Pinpoint the cell where the given text exists, returning its [X, Y] midpoint coordinate. 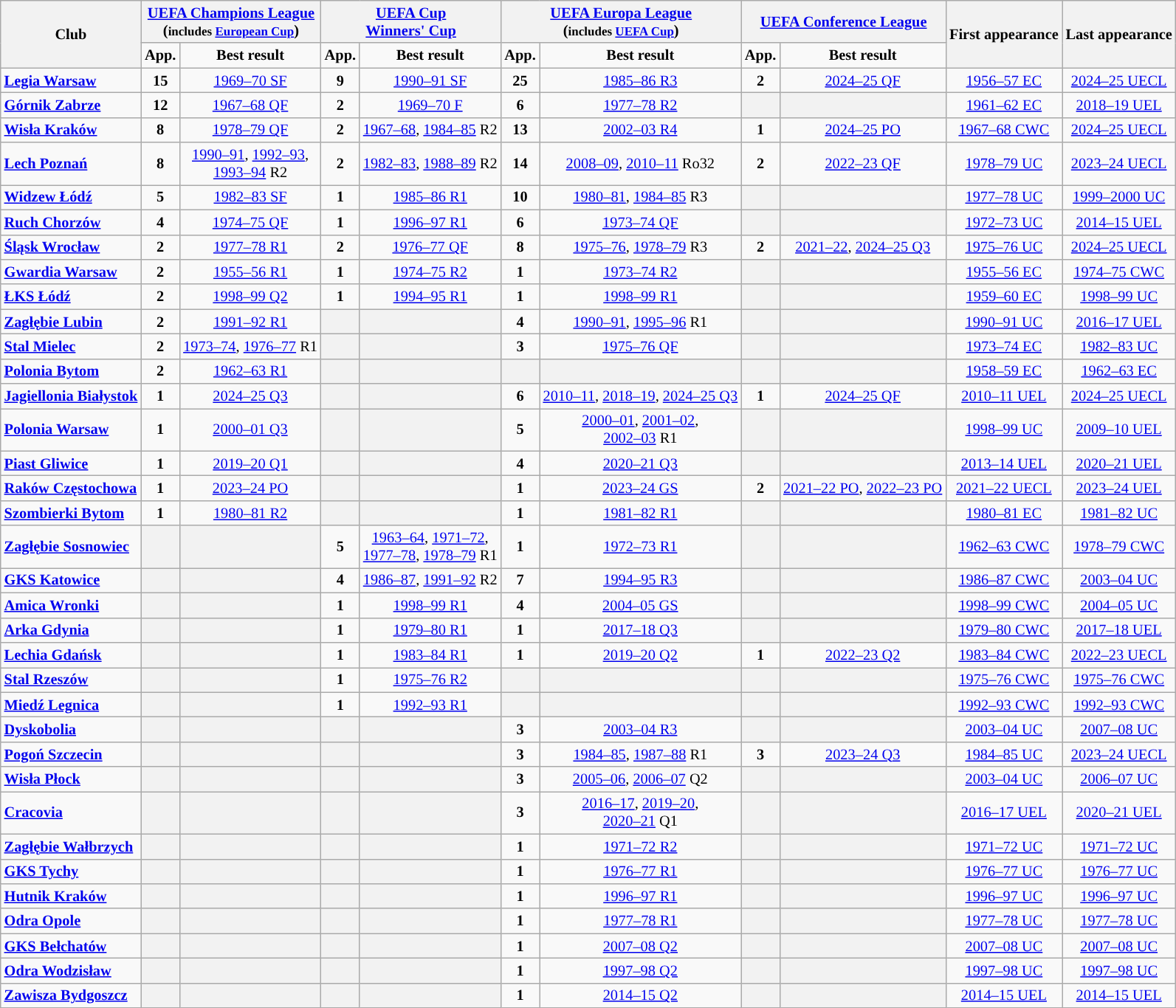
1959–60 EC [1004, 297]
2019–20 Q1 [250, 463]
2003–04 R3 [641, 729]
1978–79 UC [1004, 164]
2014–15 Q2 [641, 995]
Jagiellonia Białystok [71, 396]
2024–25 Q3 [250, 396]
1955–56 R1 [250, 272]
1961–62 EC [1004, 105]
1980–81 R2 [250, 513]
Cracovia [71, 812]
1985–86 R1 [430, 197]
Polonia Warsaw [71, 429]
1962–63 R1 [250, 371]
2002–03 R4 [641, 130]
10 [520, 197]
UEFA Conference League [843, 21]
1974–75 CWC [1119, 272]
1992–93 R1 [430, 705]
Piast Gliwice [71, 463]
1983–84 R1 [430, 655]
Stal Mielec [71, 346]
GKS Katowice [71, 580]
2021–22, 2024–25 Q3 [862, 247]
2006–07 UC [1119, 779]
2021–22 UECL [1004, 488]
Club [71, 34]
Zawisza Bydgoszcz [71, 995]
12 [160, 105]
1967–68 QF [250, 105]
1975–76 R2 [430, 680]
1998–99 CWC [1004, 605]
Śląsk Wrocław [71, 247]
2010–11 UEL [1004, 396]
1973–74, 1976–77 R1 [250, 346]
1967–68 CWC [1004, 130]
Miedź Legnica [71, 705]
2018–19 UEL [1119, 105]
1974–75 R2 [430, 272]
Lechia Gdańsk [71, 655]
1985–86 R3 [641, 80]
2023–24 Q3 [862, 754]
15 [160, 80]
Gwardia Warsaw [71, 272]
Widzew Łódź [71, 197]
2023–24 PO [250, 488]
1976–77 QF [430, 247]
First appearance [1004, 34]
Wisła Płock [71, 779]
Zagłębie Sosnowiec [71, 547]
Górnik Zabrze [71, 105]
9 [340, 80]
2021–22 PO, 2022–23 PO [862, 488]
1991–92 R1 [250, 322]
1990–91, 1992–93,1993–94 R2 [250, 164]
2004–05 GS [641, 605]
1999–2000 UC [1119, 197]
2017–18 Q3 [641, 630]
1962–63 EC [1119, 371]
2008–09, 2010–11 Ro32 [641, 164]
Stal Rzeszów [71, 680]
GKS Bełchatów [71, 946]
Raków Częstochowa [71, 488]
ŁKS Łódź [71, 297]
Amica Wronki [71, 605]
1973–74 R2 [641, 272]
1984–85, 1987–88 R1 [641, 754]
2024–25 PO [862, 130]
1990–91 UC [1004, 322]
Polonia Bytom [71, 371]
2007–08 Q2 [641, 946]
1978–79 CWC [1119, 547]
2009–10 UEL [1119, 429]
1980–81 EC [1004, 513]
2000–01 Q3 [250, 429]
1983–84 CWC [1004, 655]
1982–83 UC [1119, 346]
Odra Wodzisław [71, 970]
Wisła Kraków [71, 130]
1981–82 UC [1119, 513]
1973–74 QF [641, 222]
2020–21 Q3 [641, 463]
2017–18 UEL [1119, 630]
1982–83 SF [250, 197]
1998–99 Q2 [250, 297]
2023–24 GS [641, 488]
2019–20 Q2 [641, 655]
Dyskobolia [71, 729]
2016–17, 2019–20,2020–21 Q1 [641, 812]
2022–23 UECL [1119, 655]
1982–83, 1988–89 R2 [430, 164]
Odra Opole [71, 921]
Last appearance [1119, 34]
1975–76, 1978–79 R3 [641, 247]
1984–85 UC [1004, 754]
1955–56 EC [1004, 272]
25 [520, 80]
1969–70 F [430, 105]
Ruch Chorzów [71, 222]
7 [520, 580]
1978–79 QF [250, 130]
2022–23 QF [862, 164]
Szombierki Bytom [71, 513]
Legia Warsaw [71, 80]
1972–73 R1 [641, 547]
1972–73 UC [1004, 222]
1962–63 CWC [1004, 547]
2010–11, 2018–19, 2024–25 Q3 [641, 396]
Arka Gdynia [71, 630]
1990–91, 1995–96 R1 [641, 322]
14 [520, 164]
UEFA Europa League(includes UEFA Cup) [621, 21]
1979–80 CWC [1004, 630]
2005–06, 2006–07 Q2 [641, 779]
1969–70 SF [250, 80]
Zagłębie Lubin [71, 322]
1958–59 EC [1004, 371]
1997–98 Q2 [641, 970]
1981–82 R1 [641, 513]
1994–95 R3 [641, 580]
Pogoń Szczecin [71, 754]
1986–87, 1991–92 R2 [430, 580]
Hutnik Kraków [71, 896]
Zagłębie Wałbrzych [71, 846]
1979–80 R1 [430, 630]
1990–91 SF [430, 80]
1986–87 CWC [1004, 580]
1977–78 R2 [641, 105]
2013–14 UEL [1004, 463]
Lech Poznań [71, 164]
1980–81, 1984–85 R3 [641, 197]
1976–77 R1 [641, 871]
1994–95 R1 [430, 297]
1975–76 QF [641, 346]
1963–64, 1971–72,1977–78, 1978–79 R1 [430, 547]
2004–05 UC [1119, 605]
GKS Tychy [71, 871]
13 [520, 130]
UEFA CupWinners' Cup [411, 21]
1975–76 UC [1004, 247]
2023–24 UEL [1119, 488]
1974–75 QF [250, 222]
UEFA Champions League(includes European Cup) [231, 21]
2000–01, 2001–02,2002–03 R1 [641, 429]
1971–72 R2 [641, 846]
1967–68, 1984–85 R2 [430, 130]
1956–57 EC [1004, 80]
1973–74 EC [1004, 346]
2022–23 Q2 [862, 655]
